Extract the (X, Y) coordinate from the center of the cell holding the provided text.  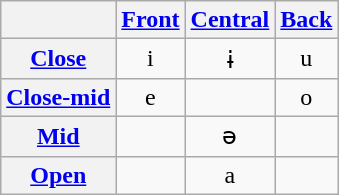
ə (230, 136)
Open (58, 175)
Front (150, 20)
Close (58, 59)
a (230, 175)
Close-mid (58, 97)
u (306, 59)
ɨ (230, 59)
e (150, 97)
o (306, 97)
Mid (58, 136)
Back (306, 20)
i (150, 59)
Central (230, 20)
